Search for the cell housing the specified text and yield its [X, Y] center coordinate. 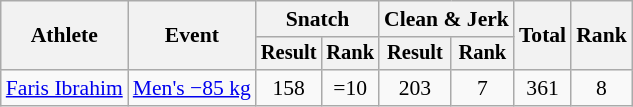
361 [542, 88]
7 [482, 88]
Event [192, 36]
8 [602, 88]
203 [415, 88]
Snatch [318, 19]
=10 [350, 88]
Faris Ibrahim [64, 88]
Men's −85 kg [192, 88]
Clean & Jerk [446, 19]
Athlete [64, 36]
158 [289, 88]
Total [542, 36]
